Extract the (X, Y) coordinate from the center of the cell holding the provided text.  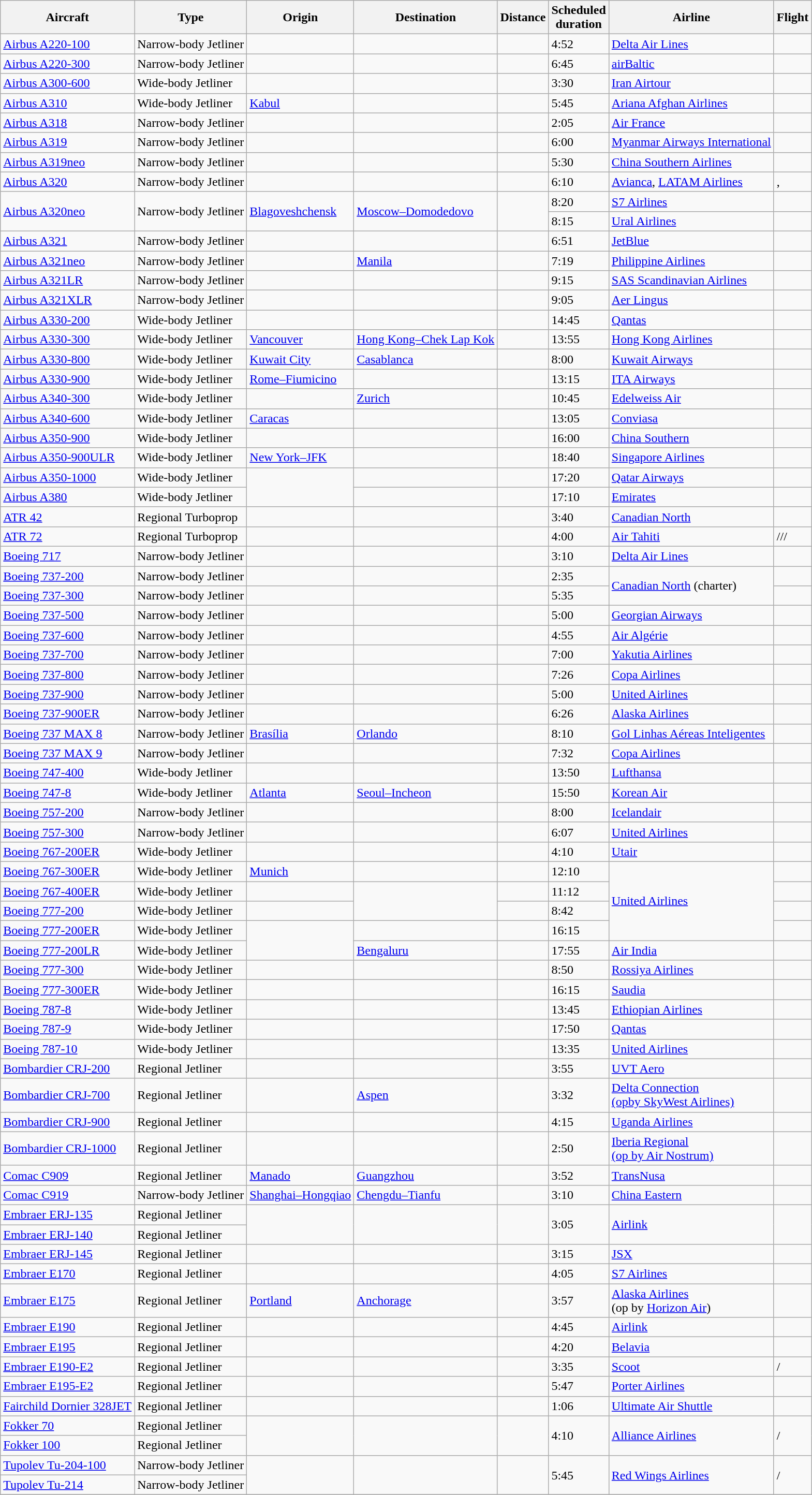
Boeing 737 MAX 8 (67, 734)
4:05 (579, 1274)
4:55 (579, 635)
Myanmar Airways International (691, 142)
Aer Lingus (691, 300)
Portland (300, 1300)
Embraer E195 (67, 1347)
4:52 (579, 44)
Boeing 787-9 (67, 1029)
Airbus A350-1000 (67, 477)
Airbus A380 (67, 497)
13:05 (579, 418)
1:06 (579, 1406)
Kuwait Airways (691, 359)
Airbus A319neo (67, 162)
Boeing 767-400ER (67, 891)
7:32 (579, 753)
Boeing 777-200LR (67, 950)
Chengdu–Tianfu (425, 1195)
Scoot (691, 1367)
18:40 (579, 458)
Flight (792, 18)
Type (190, 18)
Ural Airlines (691, 221)
Boeing 747-400 (67, 773)
Philippine Airlines (691, 260)
Atlanta (300, 793)
Shanghai–Hongqiao (300, 1195)
3:40 (579, 517)
Ethiopian Airlines (691, 1009)
8:50 (579, 970)
3:15 (579, 1254)
Embraer E175 (67, 1300)
Alaska Airlines(op by Horizon Air) (691, 1300)
Brasília (300, 734)
Aircraft (67, 18)
6:10 (579, 182)
11:12 (579, 891)
Boeing 777-300 (67, 970)
Boeing 737-500 (67, 615)
Airbus A330-300 (67, 340)
Airbus A320neo (67, 211)
8:20 (579, 201)
4:20 (579, 1347)
12:10 (579, 871)
Boeing 757-200 (67, 812)
13:35 (579, 1049)
Embraer E190 (67, 1327)
Bombardier CRJ-1000 (67, 1148)
ATR 72 (67, 536)
Boeing 747-8 (67, 793)
8:10 (579, 734)
2:05 (579, 123)
Tupolev Tu-204-100 (67, 1465)
Bengaluru (425, 950)
Conviasa (691, 418)
Airbus A310 (67, 103)
17:20 (579, 477)
Air France (691, 123)
ATR 42 (67, 517)
China Southern (691, 438)
Guangzhou (425, 1175)
13:55 (579, 340)
10:45 (579, 399)
Airbus A330-800 (67, 359)
Embraer E190-E2 (67, 1367)
7:00 (579, 655)
Utair (691, 852)
Embraer ERJ-145 (67, 1254)
3:57 (579, 1300)
Qatar Airways (691, 477)
Boeing 767-200ER (67, 852)
17:10 (579, 497)
7:26 (579, 675)
Airbus A321XLR (67, 300)
Alaska Airlines (691, 714)
Rome–Fiumicino (300, 379)
Airbus A350-900ULR (67, 458)
Kabul (300, 103)
Kuwait City (300, 359)
Air India (691, 950)
Boeing 737-900 (67, 694)
Comac C919 (67, 1195)
13:50 (579, 773)
Airbus A340-600 (67, 418)
14:45 (579, 320)
3:05 (579, 1224)
9:05 (579, 300)
Vancouver (300, 340)
Boeing 787-8 (67, 1009)
Airline (691, 18)
Ariana Afghan Airlines (691, 103)
Korean Air (691, 793)
15:50 (579, 793)
Bombardier CRJ-200 (67, 1068)
4:45 (579, 1327)
Hong Kong Airlines (691, 340)
Airbus A321neo (67, 260)
Icelandair (691, 812)
13:45 (579, 1009)
Iberia Regional(op by Air Nostrum) (691, 1148)
Boeing 717 (67, 556)
Casablanca (425, 359)
Yakutia Airlines (691, 655)
ITA Airways (691, 379)
China Eastern (691, 1195)
, (792, 182)
Lufthansa (691, 773)
Boeing 757-300 (67, 832)
Porter Airlines (691, 1386)
JetBlue (691, 241)
Boeing 767-300ER (67, 871)
5:47 (579, 1386)
Airbus A300-600 (67, 83)
Airbus A330-200 (67, 320)
Embraer ERJ-140 (67, 1235)
Embraer E195-E2 (67, 1386)
Manila (425, 260)
China Southern Airlines (691, 162)
Airbus A321 (67, 241)
Airbus A321LR (67, 281)
Iran Airtour (691, 83)
Air Tahiti (691, 536)
/// (792, 536)
4:00 (579, 536)
3:55 (579, 1068)
Fokker 70 (67, 1426)
Destination (425, 18)
16:00 (579, 438)
Alliance Airlines (691, 1435)
Canadian North (charter) (691, 586)
Boeing 737 MAX 9 (67, 753)
airBaltic (691, 64)
Delta Connection(opby SkyWest Airlines) (691, 1095)
6:26 (579, 714)
Avianca, LATAM Airlines (691, 182)
2:50 (579, 1148)
Airbus A350-900 (67, 438)
Anchorage (425, 1300)
Boeing 737-900ER (67, 714)
Rossiya Airlines (691, 970)
Georgian Airways (691, 615)
Hong Kong–Chek Lap Kok (425, 340)
3:32 (579, 1095)
17:55 (579, 950)
Boeing 737-800 (67, 675)
Aspen (425, 1095)
Embraer ERJ-135 (67, 1214)
New York–JFK (300, 458)
JSX (691, 1254)
4:15 (579, 1122)
Airbus A320 (67, 182)
Blagoveshchensk (300, 211)
13:15 (579, 379)
Red Wings Airlines (691, 1475)
Distance (523, 18)
Emirates (691, 497)
Fokker 100 (67, 1445)
Boeing 737-600 (67, 635)
3:35 (579, 1367)
Ultimate Air Shuttle (691, 1406)
6:45 (579, 64)
Air Algérie (691, 635)
Scheduledduration (579, 18)
Bombardier CRJ-700 (67, 1095)
Manado (300, 1175)
UVT Aero (691, 1068)
Munich (300, 871)
Airbus A220-300 (67, 64)
3:30 (579, 83)
Singapore Airlines (691, 458)
Boeing 737-200 (67, 576)
Airbus A340-300 (67, 399)
Saudia (691, 990)
Airbus A330-900 (67, 379)
Uganda Airlines (691, 1122)
Orlando (425, 734)
Belavia (691, 1347)
Fairchild Dornier 328JET (67, 1406)
2:35 (579, 576)
Comac C909 (67, 1175)
Boeing 777-300ER (67, 990)
Boeing 737-300 (67, 596)
Caracas (300, 418)
Airbus A318 (67, 123)
8:42 (579, 911)
Embraer E170 (67, 1274)
6:07 (579, 832)
Origin (300, 18)
Boeing 777-200 (67, 911)
Boeing 777-200ER (67, 931)
7:19 (579, 260)
9:15 (579, 281)
Canadian North (691, 517)
Bombardier CRJ-900 (67, 1122)
Boeing 737-700 (67, 655)
3:52 (579, 1175)
17:50 (579, 1029)
5:30 (579, 162)
8:15 (579, 221)
Tupolev Tu-214 (67, 1485)
SAS Scandinavian Airlines (691, 281)
5:35 (579, 596)
Edelweiss Air (691, 399)
Moscow–Domodedovo (425, 211)
Seoul–Incheon (425, 793)
Zurich (425, 399)
Boeing 787-10 (67, 1049)
6:51 (579, 241)
Airbus A220-100 (67, 44)
6:00 (579, 142)
Gol Linhas Aéreas Inteligentes (691, 734)
Airbus A319 (67, 142)
TransNusa (691, 1175)
